Capture the cell that displays the provided text and extract its (X, Y) central coordinate. 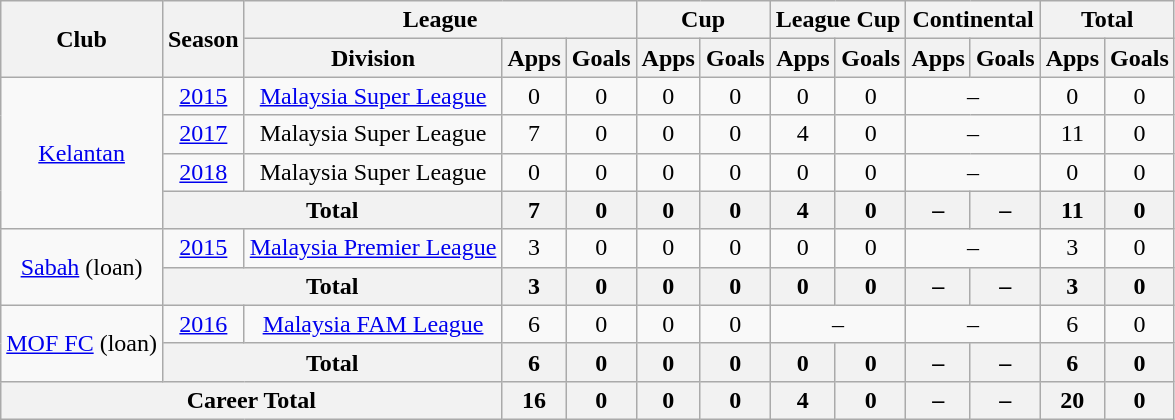
2018 (203, 172)
Cup (703, 20)
Sabah (loan) (82, 267)
Kelantan (82, 153)
2017 (203, 134)
Malaysia FAM League (373, 324)
MOF FC (loan) (82, 343)
Career Total (252, 400)
Club (82, 39)
League Cup (838, 20)
Division (373, 58)
20 (1072, 400)
2016 (203, 324)
Malaysia Premier League (373, 248)
Season (203, 39)
Continental (973, 20)
League (440, 20)
16 (534, 400)
